From the cell containing the given text, extract its center point as [X, Y] coordinate. 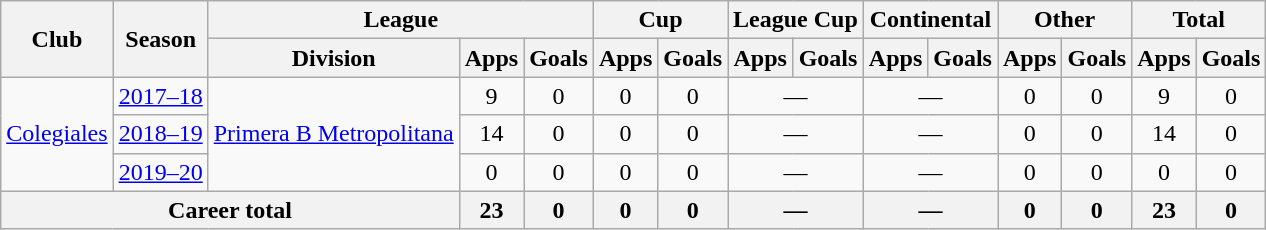
2018–19 [160, 134]
Other [1065, 20]
League [400, 20]
Cup [660, 20]
2017–18 [160, 96]
Primera B Metropolitana [334, 134]
Career total [230, 210]
Club [57, 39]
Total [1199, 20]
Colegiales [57, 134]
Continental [930, 20]
Season [160, 39]
2019–20 [160, 172]
League Cup [796, 20]
Division [334, 58]
